Detect which cell encompasses the target text, then output its [X, Y] center coordinate. 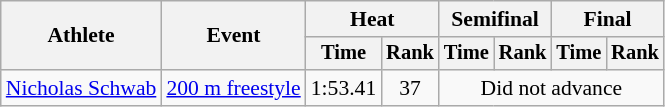
37 [410, 88]
Nicholas Schwab [82, 88]
Did not advance [552, 88]
Semifinal [495, 19]
Final [607, 19]
Event [233, 36]
Athlete [82, 36]
Heat [372, 19]
200 m freestyle [233, 88]
1:53.41 [344, 88]
